Capture the cell that displays the provided text and extract its [x, y] central coordinate. 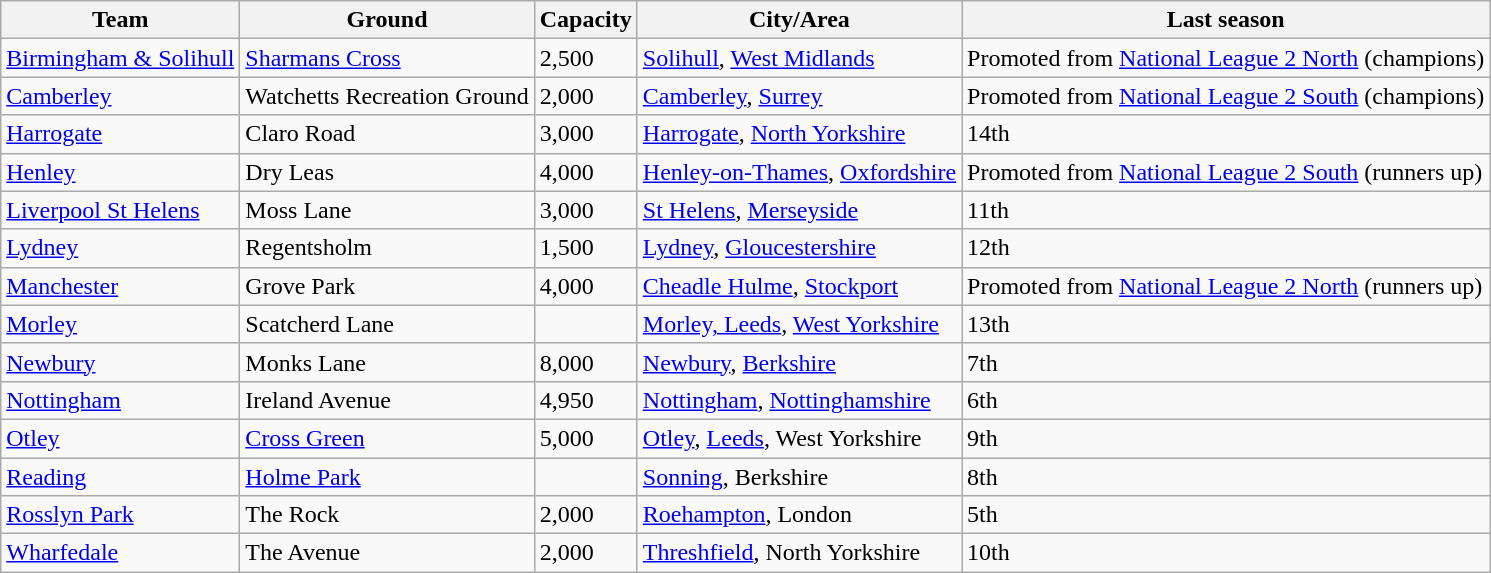
7th [1226, 362]
Newbury [120, 362]
Camberley, Surrey [799, 96]
Liverpool St Helens [120, 210]
Roehampton, London [799, 515]
14th [1226, 134]
Ground [387, 20]
Camberley [120, 96]
Team [120, 20]
Morley [120, 324]
Regentsholm [387, 248]
13th [1226, 324]
Ireland Avenue [387, 400]
11th [1226, 210]
Cheadle Hulme, Stockport [799, 286]
The Rock [387, 515]
5th [1226, 515]
Capacity [586, 20]
Sonning, Berkshire [799, 477]
Henley-on-Thames, Oxfordshire [799, 172]
Claro Road [387, 134]
Harrogate [120, 134]
5,000 [586, 438]
Solihull, West Midlands [799, 58]
Monks Lane [387, 362]
Sharmans Cross [387, 58]
Nottingham, Nottinghamshire [799, 400]
Last season [1226, 20]
12th [1226, 248]
Lydney [120, 248]
Otley, Leeds, West Yorkshire [799, 438]
8th [1226, 477]
6th [1226, 400]
Threshfield, North Yorkshire [799, 553]
2,500 [586, 58]
Promoted from National League 2 North (champions) [1226, 58]
9th [1226, 438]
Moss Lane [387, 210]
Newbury, Berkshire [799, 362]
Otley [120, 438]
1,500 [586, 248]
8,000 [586, 362]
Promoted from National League 2 South (champions) [1226, 96]
Manchester [120, 286]
10th [1226, 553]
4,950 [586, 400]
Birmingham & Solihull [120, 58]
Holme Park [387, 477]
Cross Green [387, 438]
City/Area [799, 20]
Lydney, Gloucestershire [799, 248]
Rosslyn Park [120, 515]
Watchetts Recreation Ground [387, 96]
Promoted from National League 2 South (runners up) [1226, 172]
Grove Park [387, 286]
The Avenue [387, 553]
Henley [120, 172]
Morley, Leeds, West Yorkshire [799, 324]
Nottingham [120, 400]
Reading [120, 477]
Harrogate, North Yorkshire [799, 134]
Scatcherd Lane [387, 324]
Promoted from National League 2 North (runners up) [1226, 286]
St Helens, Merseyside [799, 210]
Wharfedale [120, 553]
Dry Leas [387, 172]
